Find where the given text appears and provide that cell's center as [x, y] coordinate. 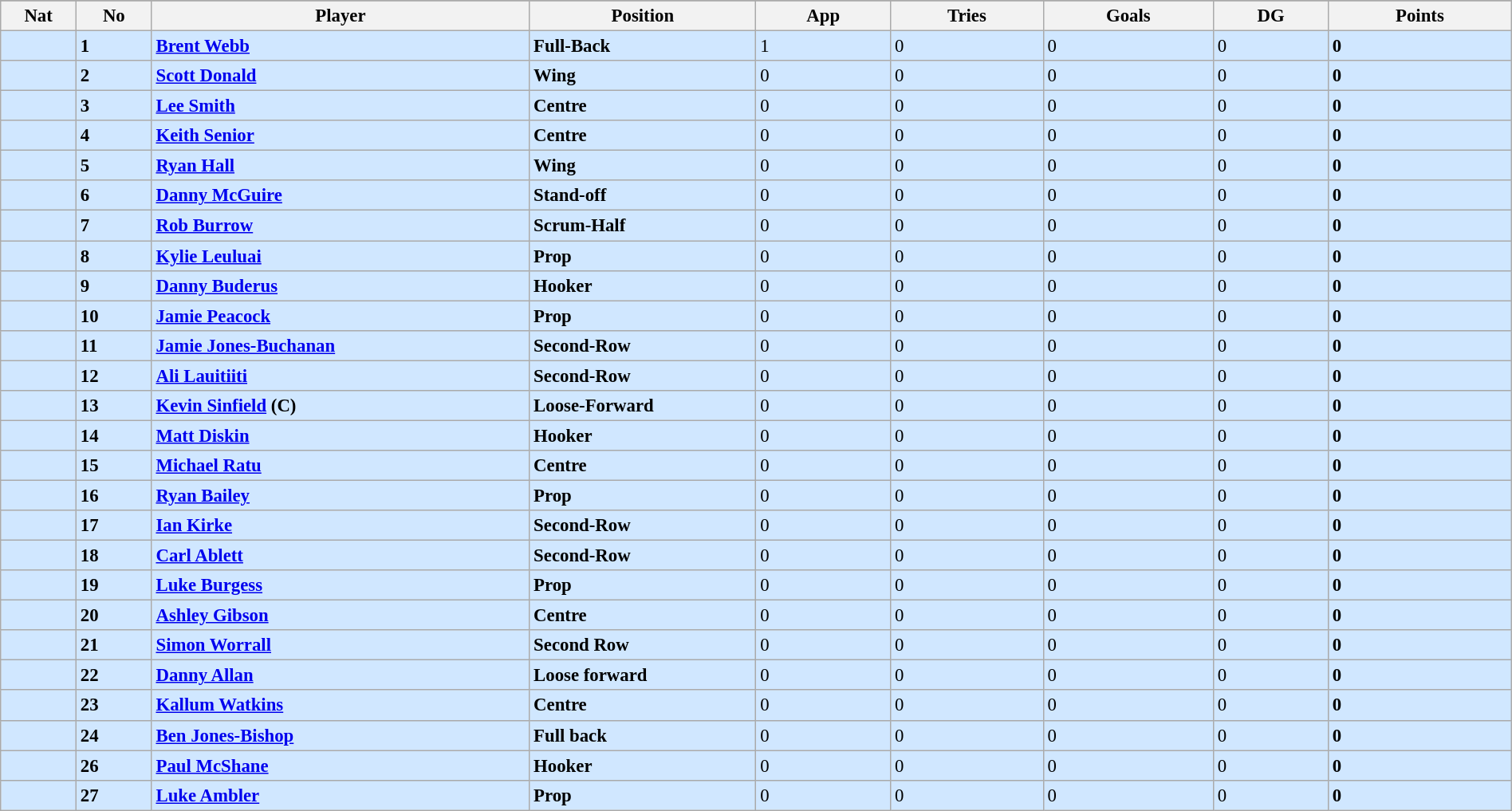
Full-Back [643, 46]
Scrum-Half [643, 226]
23 [113, 706]
Carl Ablett [341, 556]
10 [113, 316]
Player [341, 16]
Stand-off [643, 195]
21 [113, 645]
14 [113, 435]
15 [113, 466]
Danny Buderus [341, 285]
27 [113, 795]
13 [113, 406]
24 [113, 735]
26 [113, 766]
Luke Burgess [341, 585]
6 [113, 195]
Ashley Gibson [341, 616]
Jamie Peacock [341, 316]
12 [113, 376]
Tries [967, 16]
Loose forward [643, 675]
17 [113, 526]
8 [113, 256]
18 [113, 556]
Michael Ratu [341, 466]
Danny Allan [341, 675]
Simon Worrall [341, 645]
Nat [38, 16]
3 [113, 106]
Goals [1128, 16]
DG [1270, 16]
Ian Kirke [341, 526]
Kallum Watkins [341, 706]
Paul McShane [341, 766]
Luke Ambler [341, 795]
Second Row [643, 645]
5 [113, 166]
App [823, 16]
11 [113, 345]
9 [113, 285]
22 [113, 675]
Danny McGuire [341, 195]
19 [113, 585]
Ali Lauitiiti [341, 376]
Brent Webb [341, 46]
Ben Jones-Bishop [341, 735]
Jamie Jones-Buchanan [341, 345]
Ryan Bailey [341, 495]
7 [113, 226]
4 [113, 136]
2 [113, 76]
Position [643, 16]
20 [113, 616]
Matt Diskin [341, 435]
Lee Smith [341, 106]
16 [113, 495]
Points [1420, 16]
Kylie Leuluai [341, 256]
No [113, 16]
Scott Donald [341, 76]
Full back [643, 735]
Ryan Hall [341, 166]
Kevin Sinfield (C) [341, 406]
Loose-Forward [643, 406]
Rob Burrow [341, 226]
Keith Senior [341, 136]
